Find where the given text appears and provide that cell's center as (X, Y) coordinate. 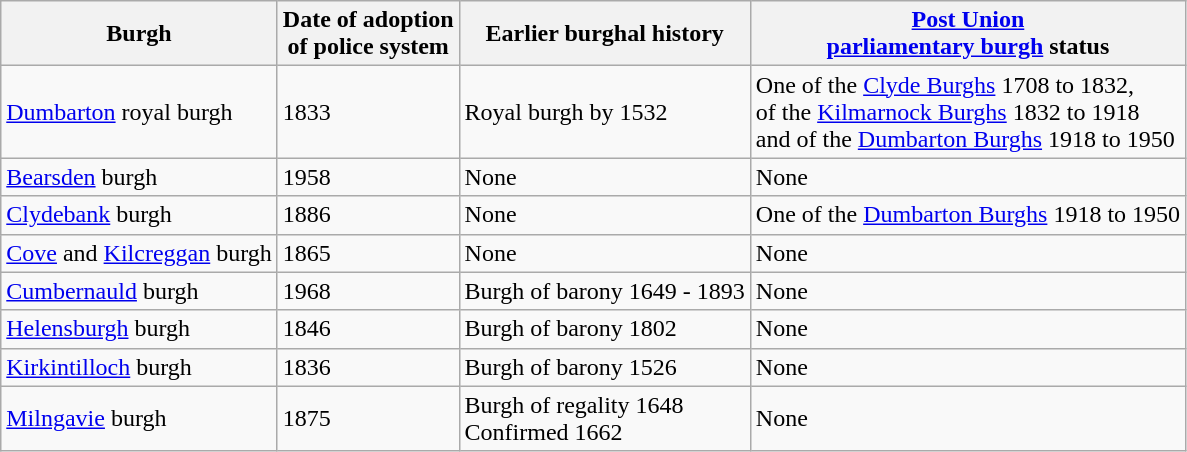
Helensburgh burgh (140, 329)
Date of adoption of police system (368, 34)
Kirkintilloch burgh (140, 367)
Dumbarton royal burgh (140, 112)
Burgh of barony 1802 (604, 329)
One of the Dumbarton Burghs 1918 to 1950 (968, 215)
Royal burgh by 1532 (604, 112)
Earlier burghal history (604, 34)
1836 (368, 367)
Clydebank burgh (140, 215)
Burgh of barony 1526 (604, 367)
Milngavie burgh (140, 418)
Post Union parliamentary burgh status (968, 34)
1968 (368, 291)
1846 (368, 329)
Cumbernauld burgh (140, 291)
Burgh (140, 34)
Burgh of barony 1649 - 1893 (604, 291)
1958 (368, 177)
1875 (368, 418)
Cove and Kilcreggan burgh (140, 253)
Bearsden burgh (140, 177)
1886 (368, 215)
One of the Clyde Burghs 1708 to 1832, of the Kilmarnock Burghs 1832 to 1918 and of the Dumbarton Burghs 1918 to 1950 (968, 112)
Burgh of regality 1648 Confirmed 1662 (604, 418)
1833 (368, 112)
1865 (368, 253)
